Locate the cell with the specified text and output its (X, Y) center coordinate. 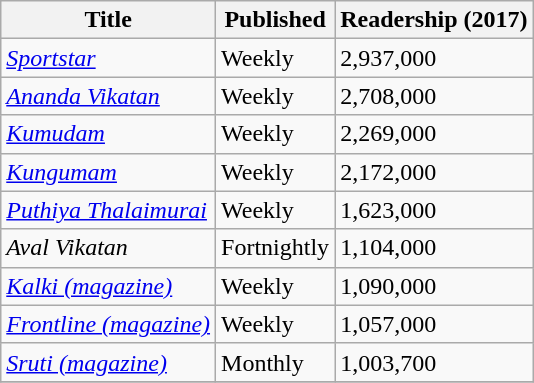
2,708,000 (434, 96)
Ananda Vikatan (108, 96)
Kungumam (108, 172)
1,057,000 (434, 324)
Readership (2017) (434, 20)
Sportstar (108, 58)
Kumudam (108, 134)
Monthly (276, 362)
Fortnightly (276, 248)
Title (108, 20)
Puthiya Thalaimurai (108, 210)
1,623,000 (434, 210)
1,003,700 (434, 362)
2,172,000 (434, 172)
Published (276, 20)
Kalki (magazine) (108, 286)
Sruti (magazine) (108, 362)
1,090,000 (434, 286)
2,269,000 (434, 134)
1,104,000 (434, 248)
Aval Vikatan (108, 248)
Frontline (magazine) (108, 324)
2,937,000 (434, 58)
